Pinpoint the cell where the given text exists, returning its (x, y) midpoint coordinate. 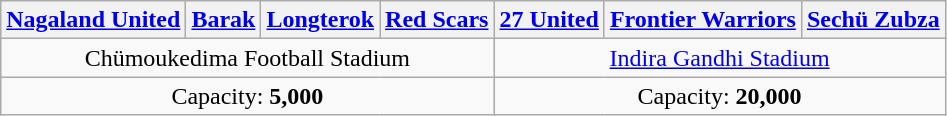
Red Scars (437, 20)
27 United (549, 20)
Sechü Zubza (873, 20)
Nagaland United (94, 20)
Barak (224, 20)
Capacity: 5,000 (248, 96)
Longterok (320, 20)
Frontier Warriors (702, 20)
Capacity: 20,000 (720, 96)
Indira Gandhi Stadium (720, 58)
Chümoukedima Football Stadium (248, 58)
